Capture the cell that displays the provided text and extract its [X, Y] central coordinate. 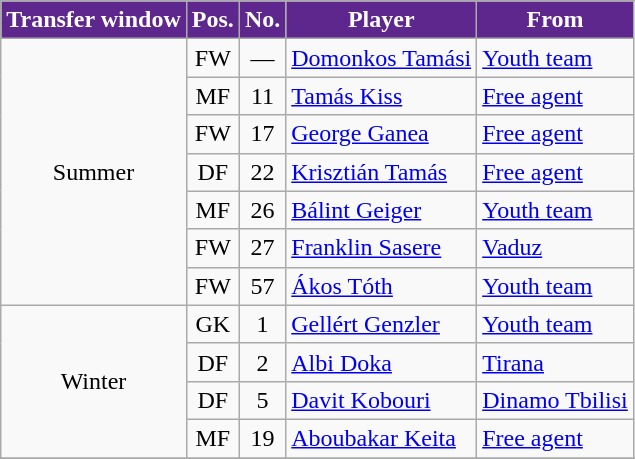
Aboubakar Keita [382, 438]
19 [262, 438]
No. [262, 20]
Bálint Geiger [382, 210]
Dinamo Tbilisi [556, 400]
27 [262, 248]
11 [262, 96]
Franklin Sasere [382, 248]
Transfer window [94, 20]
57 [262, 286]
Tamás Kiss [382, 96]
Player [382, 20]
Davit Kobouri [382, 400]
Vaduz [556, 248]
Winter [94, 381]
Gellért Genzler [382, 324]
Pos. [212, 20]
Krisztián Tamás [382, 172]
26 [262, 210]
Ákos Tóth [382, 286]
2 [262, 362]
1 [262, 324]
17 [262, 134]
From [556, 20]
George Ganea [382, 134]
5 [262, 400]
Albi Doka [382, 362]
Summer [94, 172]
— [262, 58]
22 [262, 172]
Tirana [556, 362]
GK [212, 324]
Domonkos Tamási [382, 58]
